Scan for the cell matching the given text and deliver its [x, y] coordinate at center. 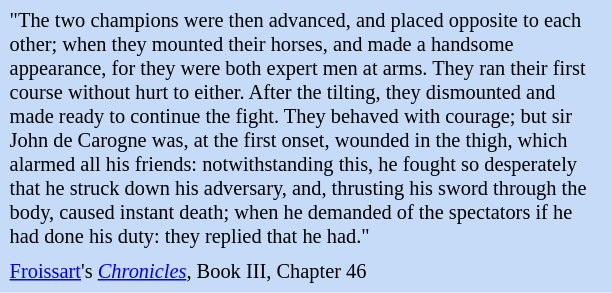
Froissart's Chronicles, Book III, Chapter 46 [306, 272]
